Pinpoint the cell where the given text exists, returning its (x, y) midpoint coordinate. 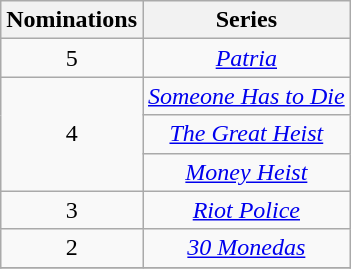
2 (72, 248)
30 Monedas (246, 248)
Someone Has to Die (246, 96)
The Great Heist (246, 134)
Riot Police (246, 210)
Series (246, 20)
Patria (246, 58)
3 (72, 210)
4 (72, 134)
Nominations (72, 20)
5 (72, 58)
Money Heist (246, 172)
